For the text-containing cell, return its midpoint in (X, Y) coordinate format. 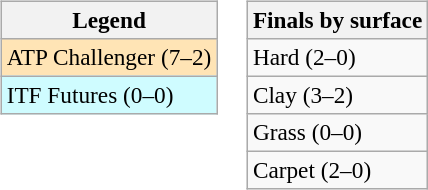
ATP Challenger (7–2) (108, 57)
Finals by surface (337, 20)
ITF Futures (0–0) (108, 95)
Carpet (2–0) (337, 171)
Clay (3–2) (337, 95)
Grass (0–0) (337, 133)
Hard (2–0) (337, 57)
Legend (108, 20)
